From the cell containing the given text, extract its center point as (x, y) coordinate. 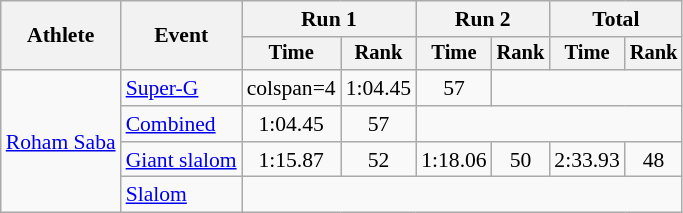
1:18.06 (454, 160)
colspan=4 (292, 88)
Combined (182, 124)
2:33.93 (586, 160)
50 (521, 160)
Event (182, 36)
Giant slalom (182, 160)
52 (378, 160)
Super-G (182, 88)
1:15.87 (292, 160)
Roham Saba (61, 141)
Total (616, 19)
Athlete (61, 36)
Run 2 (482, 19)
48 (654, 160)
Slalom (182, 195)
Run 1 (330, 19)
